Extract the (x, y) coordinate from the center of the cell holding the provided text.  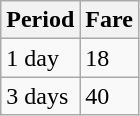
1 day (40, 58)
18 (110, 58)
3 days (40, 96)
Period (40, 20)
Fare (110, 20)
40 (110, 96)
